Detect which cell encompasses the target text, then output its (x, y) center coordinate. 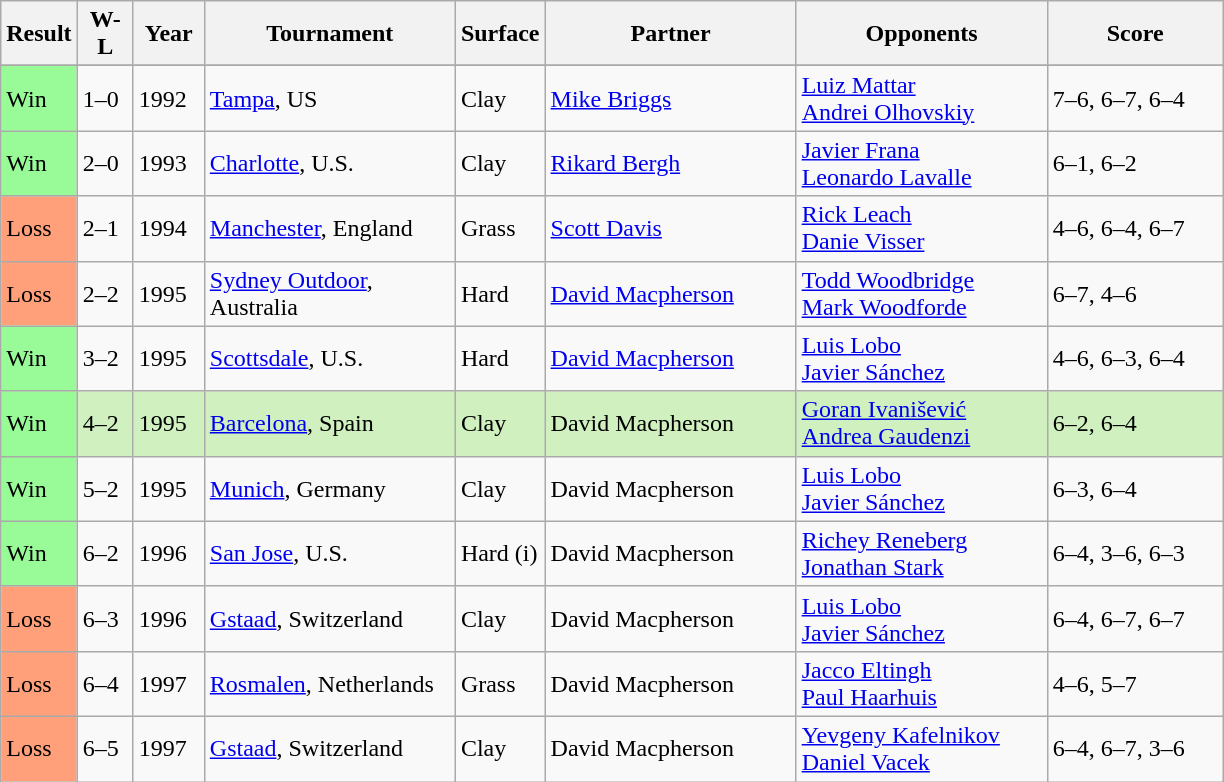
7–6, 6–7, 6–4 (1135, 98)
Yevgeny Kafelnikov Daniel Vacek (922, 748)
Rick Leach Danie Visser (922, 228)
1993 (168, 164)
Manchester, England (330, 228)
Partner (670, 34)
2–2 (105, 294)
6–3, 6–4 (1135, 488)
2–0 (105, 164)
3–2 (105, 358)
Hard (i) (500, 554)
6–7, 4–6 (1135, 294)
W-L (105, 34)
6–1, 6–2 (1135, 164)
Surface (500, 34)
6–4, 6–7, 6–7 (1135, 618)
Scottsdale, U.S. (330, 358)
Score (1135, 34)
Mike Briggs (670, 98)
Luiz Mattar Andrei Olhovskiy (922, 98)
Barcelona, Spain (330, 424)
6–3 (105, 618)
Goran Ivanišević Andrea Gaudenzi (922, 424)
Rikard Bergh (670, 164)
4–6, 5–7 (1135, 684)
6–4, 6–7, 3–6 (1135, 748)
5–2 (105, 488)
Opponents (922, 34)
6–2 (105, 554)
6–2, 6–4 (1135, 424)
Todd Woodbridge Mark Woodforde (922, 294)
Richey Reneberg Jonathan Stark (922, 554)
Munich, Germany (330, 488)
Scott Davis (670, 228)
Charlotte, U.S. (330, 164)
Jacco Eltingh Paul Haarhuis (922, 684)
4–6, 6–3, 6–4 (1135, 358)
1–0 (105, 98)
Tampa, US (330, 98)
4–2 (105, 424)
Result (39, 34)
6–4 (105, 684)
4–6, 6–4, 6–7 (1135, 228)
2–1 (105, 228)
Rosmalen, Netherlands (330, 684)
Year (168, 34)
6–5 (105, 748)
Tournament (330, 34)
1992 (168, 98)
Sydney Outdoor, Australia (330, 294)
San Jose, U.S. (330, 554)
6–4, 3–6, 6–3 (1135, 554)
1994 (168, 228)
Javier Frana Leonardo Lavalle (922, 164)
